Return the [X, Y] coordinate for the center point of the cell that contains the specified text.  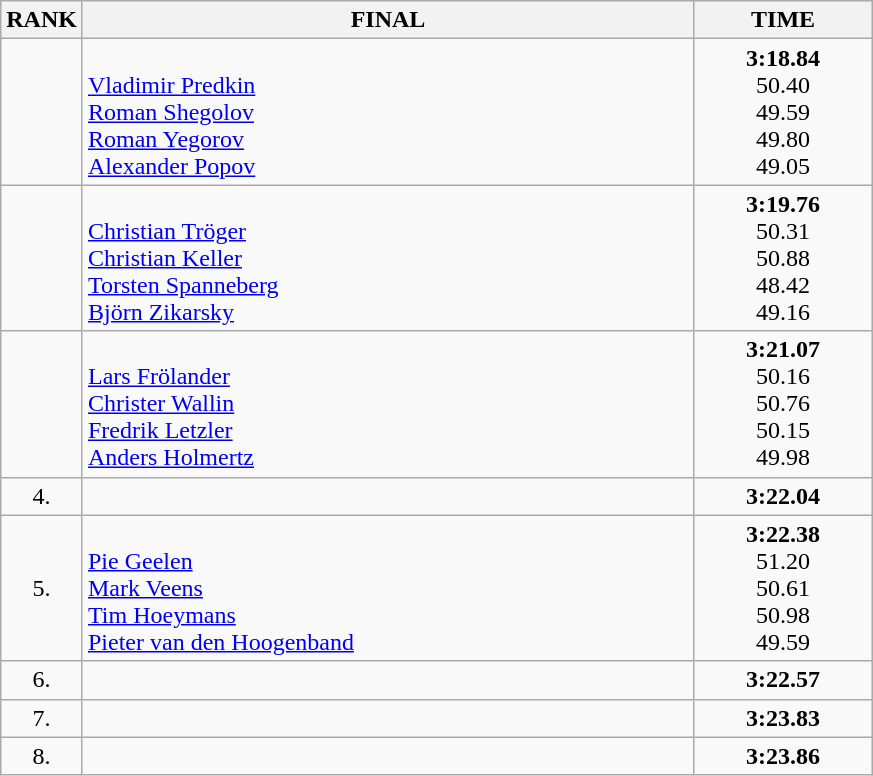
RANK [42, 20]
8. [42, 756]
3:19.7650.3150.8848.4249.16 [784, 258]
5. [42, 588]
Lars FrölanderChrister WallinFredrik LetzlerAnders Holmertz [388, 404]
7. [42, 718]
3:18.8450.4049.5949.8049.05 [784, 112]
3:21.0750.1650.7650.1549.98 [784, 404]
3:23.83 [784, 718]
Pie GeelenMark VeensTim HoeymansPieter van den Hoogenband [388, 588]
6. [42, 680]
3:23.86 [784, 756]
Vladimir PredkinRoman ShegolovRoman YegorovAlexander Popov [388, 112]
3:22.3851.2050.6150.9849.59 [784, 588]
FINAL [388, 20]
Christian TrögerChristian KellerTorsten SpannebergBjörn Zikarsky [388, 258]
3:22.04 [784, 496]
3:22.57 [784, 680]
TIME [784, 20]
4. [42, 496]
